Scan for the cell matching the given text and deliver its (x, y) coordinate at center. 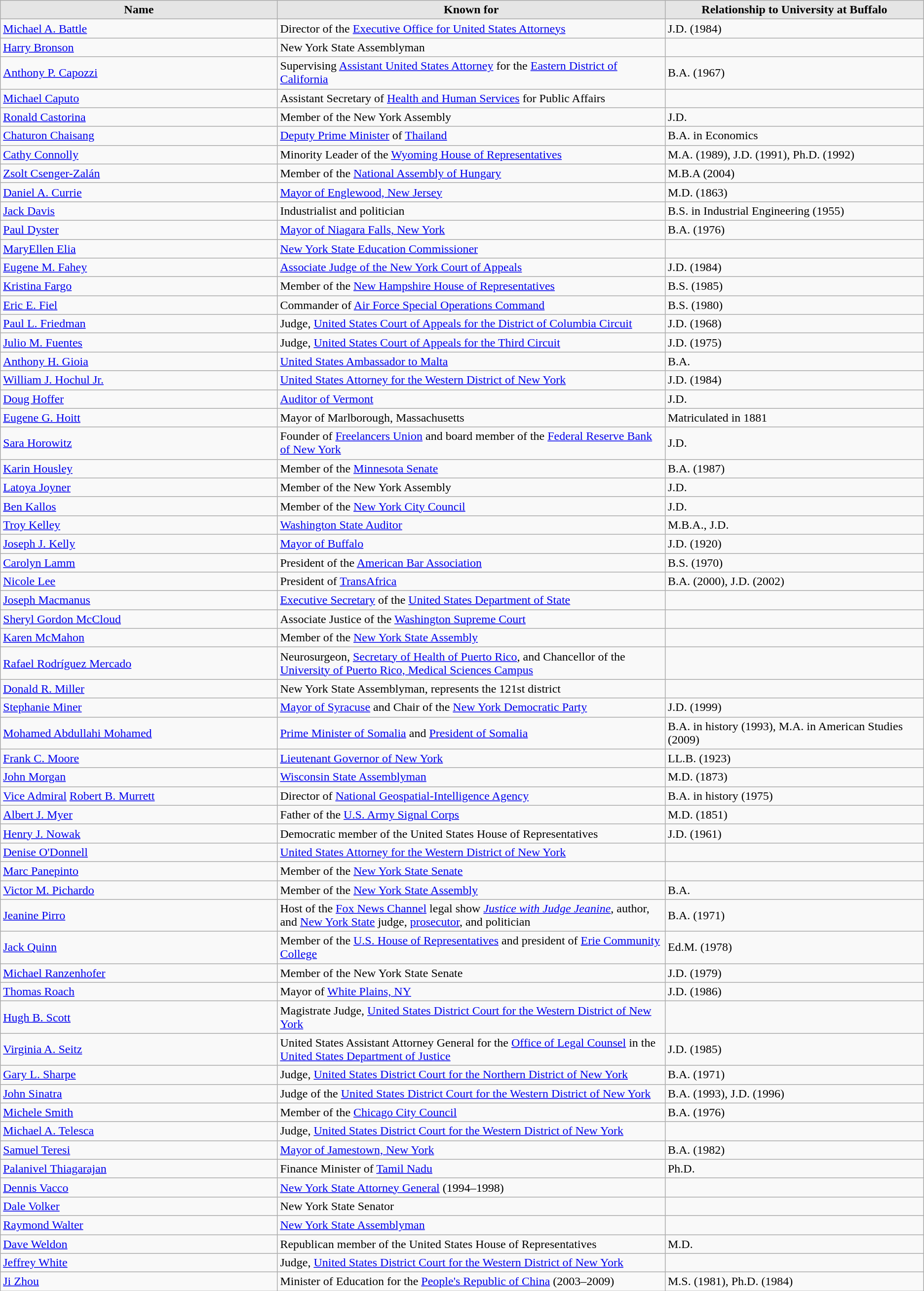
Member of the National Assembly of Hungary (471, 173)
B.S. (1970) (794, 562)
Denise O'Donnell (139, 852)
Mayor of Marlborough, Massachusetts (471, 418)
Palanivel Thiagarajan (139, 1169)
Director of the Executive Office for United States Attorneys (471, 29)
Ben Kallos (139, 506)
Magistrate Judge, United States District Court for the Western District of New York (471, 1017)
Mayor of White Plains, NY (471, 992)
Mayor of Syracuse and Chair of the New York Democratic Party (471, 707)
Stephanie Miner (139, 707)
Associate Judge of the New York Court of Appeals (471, 268)
Mayor of Englewood, New Jersey (471, 192)
Matriculated in 1881 (794, 418)
Anthony H. Gioia (139, 361)
B.A. (1993), J.D. (1996) (794, 1094)
Eugene G. Hoitt (139, 418)
Virginia A. Seitz (139, 1050)
M.A. (1989), J.D. (1991), Ph.D. (1992) (794, 155)
Ronald Castorina (139, 117)
B.A. (2000), J.D. (2002) (794, 582)
Victor M. Pichardo (139, 890)
Hugh B. Scott (139, 1017)
Mayor of Buffalo (471, 544)
Michael Ranzenhofer (139, 973)
LL.B. (1923) (794, 758)
New York State Attorney General (1994–1998) (471, 1187)
United States Assistant Attorney General for the Office of Legal Counsel in the United States Department of Justice (471, 1050)
Karen McMahon (139, 638)
Relationship to University at Buffalo (794, 10)
M.D. (1851) (794, 815)
Kristina Fargo (139, 286)
Commander of Air Force Special Operations Command (471, 305)
Daniel A. Currie (139, 192)
Dennis Vacco (139, 1187)
Karin Housley (139, 469)
Michele Smith (139, 1112)
J.D. (1975) (794, 343)
J.D. (1968) (794, 324)
Jack Quinn (139, 948)
M.B.A (2004) (794, 173)
J.D. (1985) (794, 1050)
J.D. (1986) (794, 992)
M.D. (794, 1244)
Gary L. Sharpe (139, 1075)
Judge, United States Court of Appeals for the Third Circuit (471, 343)
Member of the Chicago City Council (471, 1112)
Founder of Freelancers Union and board member of the Federal Reserve Bank of New York (471, 443)
Henry J. Nowak (139, 833)
Lieutenant Governor of New York (471, 758)
Judge, United States Court of Appeals for the District of Columbia Circuit (471, 324)
Troy Kelley (139, 525)
Washington State Auditor (471, 525)
Eric E. Fiel (139, 305)
Zsolt Csenger-Zalán (139, 173)
Neurosurgeon, Secretary of Health of Puerto Rico, and Chancellor of the University of Puerto Rico, Medical Sciences Campus (471, 664)
Minister of Education for the People's Republic of China (2003–2009) (471, 1282)
Assistant Secretary of Health and Human Services for Public Affairs (471, 98)
Samuel Teresi (139, 1150)
Donald R. Miller (139, 689)
Director of National Geospatial-Intelligence Agency (471, 796)
Finance Minister of Tamil Nadu (471, 1169)
Chaturon Chaisang (139, 136)
Michael Caputo (139, 98)
Member of the New Hampshire House of Representatives (471, 286)
United States Ambassador to Malta (471, 361)
John Sinatra (139, 1094)
Name (139, 10)
Frank C. Moore (139, 758)
J.D. (1999) (794, 707)
M.S. (1981), Ph.D. (1984) (794, 1282)
Wisconsin State Assemblyman (471, 777)
Carolyn Lamm (139, 562)
Anthony P. Capozzi (139, 73)
Paul L. Friedman (139, 324)
Executive Secretary of the United States Department of State (471, 600)
New York State Senator (471, 1206)
J.D. (1920) (794, 544)
New York State Education Commissioner (471, 248)
Judge of the United States District Court for the Western District of New York (471, 1094)
Ph.D. (794, 1169)
Thomas Roach (139, 992)
Latoya Joyner (139, 487)
Prime Minister of Somalia and President of Somalia (471, 733)
Minority Leader of the Wyoming House of Representatives (471, 155)
Industrialist and politician (471, 211)
President of TransAfrica (471, 582)
John Morgan (139, 777)
B.A. (1982) (794, 1150)
Republican member of the United States House of Representatives (471, 1244)
Supervising Assistant United States Attorney for the Eastern District of California (471, 73)
New York State Assemblyman, represents the 121st district (471, 689)
Judge, United States District Court for the Northern District of New York (471, 1075)
Joseph J. Kelly (139, 544)
B.S. (1985) (794, 286)
Deputy Prime Minister of Thailand (471, 136)
Member of the New York City Council (471, 506)
Harry Bronson (139, 47)
Associate Justice of the Washington Supreme Court (471, 619)
Cathy Connolly (139, 155)
Nicole Lee (139, 582)
Dave Weldon (139, 1244)
Jeanine Pirro (139, 915)
B.S. in Industrial Engineering (1955) (794, 211)
Ji Zhou (139, 1282)
M.B.A., J.D. (794, 525)
Jeffrey White (139, 1263)
Paul Dyster (139, 230)
Rafael Rodríguez Mercado (139, 664)
Auditor of Vermont (471, 399)
William J. Hochul Jr. (139, 380)
Joseph Macmanus (139, 600)
B.A. in history (1975) (794, 796)
Member of the U.S. House of Representatives and president of Erie Community College (471, 948)
Michael A. Telesca (139, 1131)
Raymond Walter (139, 1225)
Sheryl Gordon McCloud (139, 619)
B.A. in Economics (794, 136)
Host of the Fox News Channel legal show Justice with Judge Jeanine, author, and New York State judge, prosecutor, and politician (471, 915)
B.A. (1967) (794, 73)
Known for (471, 10)
Father of the U.S. Army Signal Corps (471, 815)
Albert J. Myer (139, 815)
Mohamed Abdullahi Mohamed (139, 733)
Dale Volker (139, 1206)
Mayor of Niagara Falls, New York (471, 230)
Marc Panepinto (139, 871)
Mayor of Jamestown, New York (471, 1150)
M.D. (1873) (794, 777)
B.S. (1980) (794, 305)
Member of the Minnesota Senate (471, 469)
Ed.M. (1978) (794, 948)
MaryEllen Elia (139, 248)
President of the American Bar Association (471, 562)
B.A. (1987) (794, 469)
Michael A. Battle (139, 29)
B.A. in history (1993), M.A. in American Studies (2009) (794, 733)
Jack Davis (139, 211)
Julio M. Fuentes (139, 343)
J.D. (1979) (794, 973)
J.D. (1961) (794, 833)
M.D. (1863) (794, 192)
Democratic member of the United States House of Representatives (471, 833)
Vice Admiral Robert B. Murrett (139, 796)
Sara Horowitz (139, 443)
Doug Hoffer (139, 399)
Eugene M. Fahey (139, 268)
